Determine the (x, y) coordinate at the center of the cell enclosing the given text.  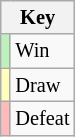
Draw (42, 85)
Key (38, 17)
Win (42, 51)
Defeat (42, 118)
